Return the [X, Y] coordinate for the center point of the cell that contains the specified text.  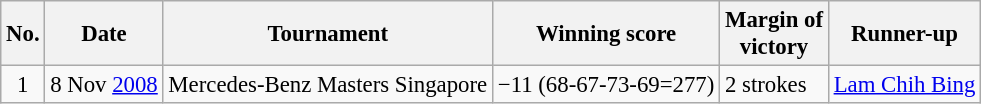
Runner-up [904, 34]
2 strokes [774, 85]
8 Nov 2008 [104, 85]
Tournament [328, 34]
−11 (68-67-73-69=277) [606, 85]
Winning score [606, 34]
Mercedes-Benz Masters Singapore [328, 85]
Margin ofvictory [774, 34]
Date [104, 34]
Lam Chih Bing [904, 85]
No. [23, 34]
1 [23, 85]
